Determine the (X, Y) coordinate at the center of the cell enclosing the given text.  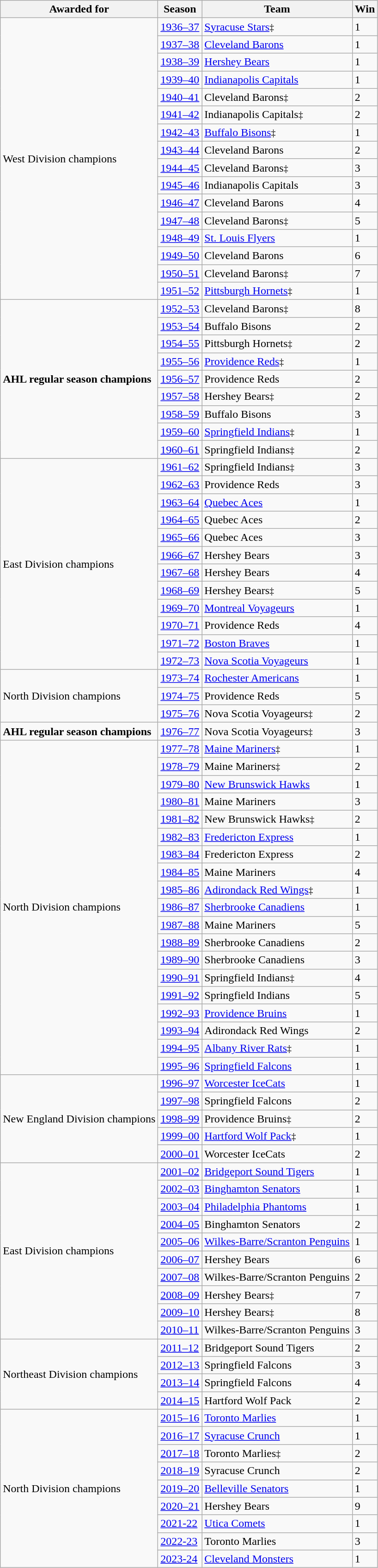
West Division champions (79, 159)
1962–63 (180, 484)
1974–75 (180, 696)
Utica Comets (277, 1524)
Syracuse Stars‡ (277, 27)
1963–64 (180, 502)
1964–65 (180, 520)
1946–47 (180, 203)
Hartford Wolf Pack (277, 1401)
2000–01 (180, 1154)
St. Louis Flyers (277, 238)
2018–19 (180, 1471)
1994–95 (180, 1048)
Belleville Senators (277, 1488)
1975–76 (180, 713)
1989–90 (180, 960)
1950–51 (180, 273)
1983–84 (180, 855)
1997–98 (180, 1101)
1942–43 (180, 132)
1937–38 (180, 44)
1980–81 (180, 802)
1986–87 (180, 907)
1944–45 (180, 167)
1970–71 (180, 626)
Montreal Voyageurs (277, 608)
1995–96 (180, 1066)
1943–44 (180, 150)
2014–15 (180, 1401)
1953–54 (180, 326)
Adirondack Red Wings‡ (277, 890)
1952–53 (180, 309)
1987–88 (180, 925)
Buffalo Bisons‡ (277, 132)
1981–82 (180, 819)
Toronto Marlies‡ (277, 1453)
1978–79 (180, 766)
1940–41 (180, 97)
2003–04 (180, 1207)
2006–07 (180, 1259)
1998–99 (180, 1119)
1990–91 (180, 978)
1939–40 (180, 80)
1972–73 (180, 661)
1951–52 (180, 291)
2005–06 (180, 1242)
1973–74 (180, 678)
Albany River Rats‡ (277, 1048)
Providence Reds‡ (277, 361)
1999–00 (180, 1136)
Cleveland Monsters (277, 1559)
Awarded for (79, 9)
1949–50 (180, 256)
2020–21 (180, 1506)
1977–78 (180, 749)
1941–42 (180, 115)
1947–48 (180, 221)
1965–66 (180, 538)
2019–20 (180, 1488)
Northeast Division champions (79, 1374)
1956–57 (180, 379)
2013–14 (180, 1383)
2009–10 (180, 1312)
1945–46 (180, 185)
1957–58 (180, 397)
1996–97 (180, 1084)
Nova Scotia Voyageurs (277, 661)
2007–08 (180, 1277)
2008–09 (180, 1295)
1991–92 (180, 995)
New England Division champions (79, 1119)
Rochester Americans (277, 678)
Providence Bruins‡ (277, 1119)
1966–67 (180, 555)
2023-24 (180, 1559)
1976–77 (180, 731)
1968–69 (180, 590)
2012–13 (180, 1365)
1959–60 (180, 432)
9 (365, 1506)
2022-23 (180, 1541)
1955–56 (180, 361)
1979–80 (180, 784)
1971–72 (180, 643)
2011–12 (180, 1348)
2015–16 (180, 1418)
1936–37 (180, 27)
1961–62 (180, 467)
1969–70 (180, 608)
Adirondack Red Wings (277, 1030)
1992–93 (180, 1013)
Springfield Indians (277, 995)
1954–55 (180, 344)
2021-22 (180, 1524)
Providence Bruins (277, 1013)
1982–83 (180, 837)
2001–02 (180, 1171)
2017–18 (180, 1453)
Hartford Wolf Pack‡ (277, 1136)
Indianapolis Capitals‡ (277, 115)
2010–11 (180, 1330)
1958–59 (180, 414)
Team (277, 9)
2002–03 (180, 1189)
1985–86 (180, 890)
1938–39 (180, 62)
New Brunswick Hawks (277, 784)
Philadelphia Phantoms (277, 1207)
1967–68 (180, 573)
2004–05 (180, 1224)
New Brunswick Hawks‡ (277, 819)
1984–85 (180, 872)
1960–61 (180, 449)
1988–89 (180, 942)
Win (365, 9)
2016–17 (180, 1436)
Season (180, 9)
1948–49 (180, 238)
Boston Braves (277, 643)
1993–94 (180, 1030)
